From the cell containing the given text, extract its center point as [X, Y] coordinate. 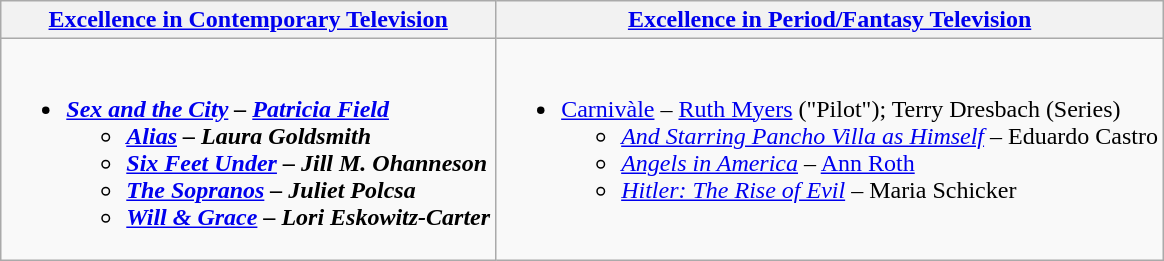
Excellence in Contemporary Television [248, 20]
Excellence in Period/Fantasy Television [830, 20]
